Identify which cell holds the provided text, then report its (x, y) central coordinate. 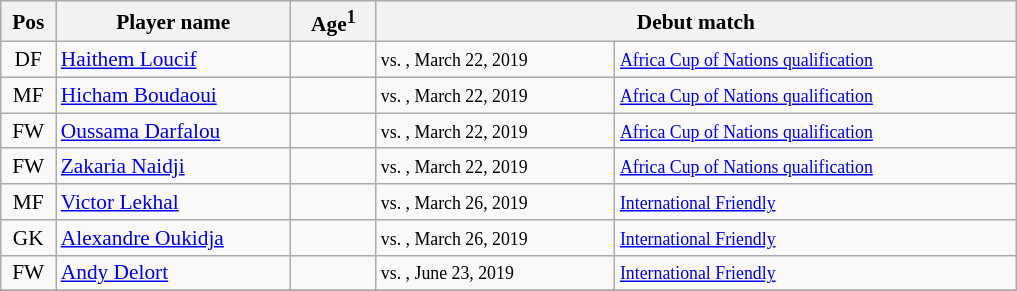
Oussama Darfalou (174, 131)
Player name (174, 22)
GK (28, 238)
Victor Lekhal (174, 202)
Andy Delort (174, 273)
Pos (28, 22)
vs. , June 23, 2019 (496, 273)
Age1 (334, 22)
Hicham Boudaoui (174, 96)
Haithem Loucif (174, 60)
DF (28, 60)
Zakaria Naidji (174, 167)
Debut match (696, 22)
Alexandre Oukidja (174, 238)
